Capture the cell that displays the provided text and extract its (x, y) central coordinate. 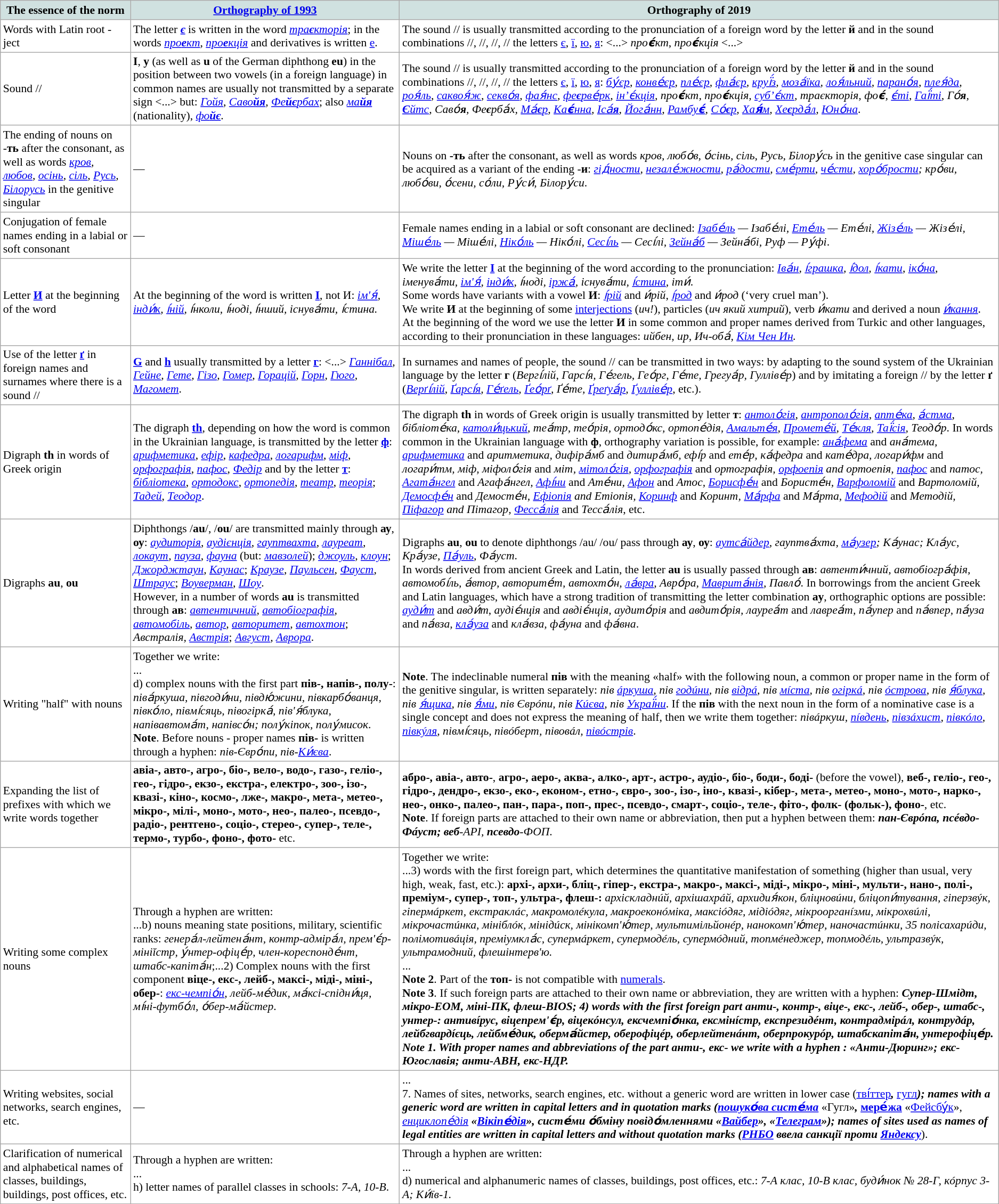
Digraph th in words of Greek origin (66, 462)
The letter є is written in the word траєкторія; in the words проект, проекція and derivatives is written е. (265, 36)
Writing "half" with nouns (66, 704)
The essence of the norm (66, 10)
At the beginning of the word is written І, not И: ім'я́, інди́к, і́ній, і́нколи, і́ноді, і́нший, існува́ти, і́стина. (265, 302)
Writing some complex nouns (66, 959)
Sound // (66, 89)
The ending of nouns on -ть after the consonant, as well as words кров, любов, осінь, сіль, Русь, Білорусь in the genitive singular (66, 169)
Conjugation of female names ending in a labial or soft consonant (66, 235)
Use of the letter ґ in foreign names and surnames where there is a sound // (66, 375)
Digraphs au, ou (66, 583)
Writing websites, social networks, search engines, etc. (66, 1108)
Letter И at the beginning of the word (66, 302)
G and h usually transmitted by a letter г: <...> Ганнібал, Гейне, Гете, Гізо, Гомер, Горацій, Горн, Гюго, Магомет. (265, 375)
Clarification of numerical and alphabetical names of classes, buildings, buildings, post offices, etc. (66, 1174)
Through a hyphen are written:...h) letter names of parallel classes in schools: 7-А, 10-В. (265, 1174)
Words with Latin root -ject (66, 36)
Orthography of 2019 (699, 10)
Expanding the list of prefixes with which we write words together (66, 804)
Orthography of 1993 (265, 10)
